Return the [X, Y] coordinate for the center point of the cell that contains the specified text.  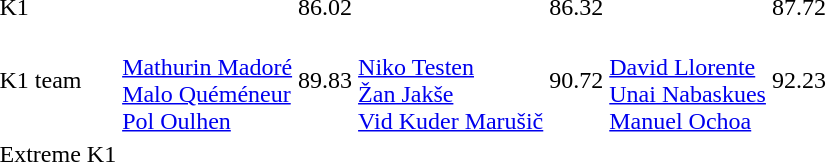
Niko TestenŽan JakšeVid Kuder Marušič [451, 80]
90.72 [576, 80]
David LlorenteUnai NabaskuesManuel Ochoa [688, 80]
Mathurin MadoréMalo QuéméneurPol Oulhen [208, 80]
89.83 [326, 80]
